Return the [X, Y] coordinate for the center point of the cell that contains the specified text.  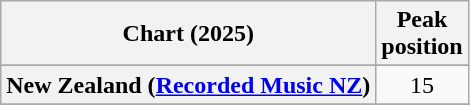
Peakposition [422, 34]
Chart (2025) [188, 34]
New Zealand (Recorded Music NZ) [188, 85]
15 [422, 85]
